Return [x, y] of the center of cell containing provided text 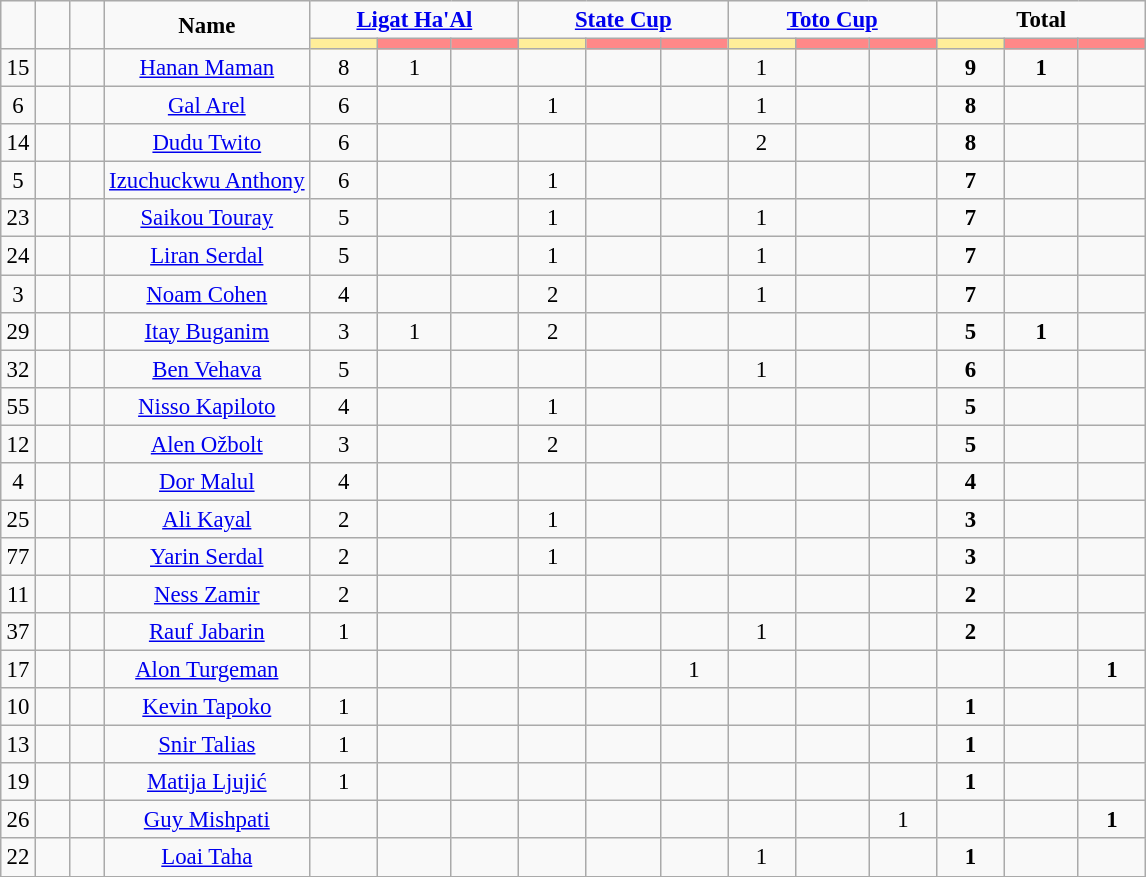
13 [18, 745]
Gal Arel [207, 106]
26 [18, 820]
15 [18, 68]
32 [18, 369]
Loai Taha [207, 858]
Matija Ljujić [207, 782]
12 [18, 444]
Alon Turgeman [207, 670]
37 [18, 632]
Hanan Maman [207, 68]
29 [18, 331]
Nisso Kapiloto [207, 406]
25 [18, 519]
11 [18, 594]
14 [18, 143]
Izuchuckwu Anthony [207, 181]
9 [971, 68]
23 [18, 219]
Rauf Jabarin [207, 632]
Ali Kayal [207, 519]
Alen Ožbolt [207, 444]
Ness Zamir [207, 594]
10 [18, 707]
22 [18, 858]
Itay Buganim [207, 331]
Kevin Tapoko [207, 707]
17 [18, 670]
77 [18, 557]
Saikou Touray [207, 219]
Snir Talias [207, 745]
55 [18, 406]
Ben Vehava [207, 369]
Name [207, 25]
Yarin Serdal [207, 557]
Liran Serdal [207, 256]
Dudu Twito [207, 143]
Dor Malul [207, 482]
Ligat Ha'Al [414, 20]
Total [1042, 20]
24 [18, 256]
19 [18, 782]
Noam Cohen [207, 294]
Guy Mishpati [207, 820]
Toto Cup [832, 20]
State Cup [624, 20]
